Output the (X, Y) coordinate of the center of the cell containing the given text.  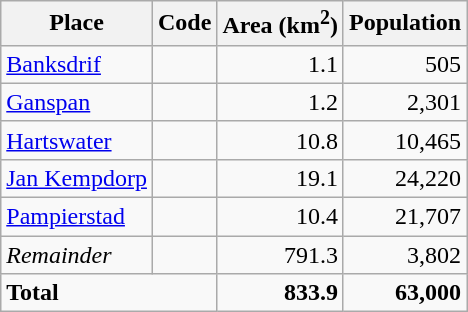
Area (km2) (280, 24)
19.1 (280, 178)
505 (404, 64)
3,802 (404, 255)
1.2 (280, 102)
1.1 (280, 64)
833.9 (280, 293)
Ganspan (77, 102)
Hartswater (77, 140)
63,000 (404, 293)
Remainder (77, 255)
10.8 (280, 140)
Pampierstad (77, 217)
Code (184, 24)
2,301 (404, 102)
Place (77, 24)
24,220 (404, 178)
791.3 (280, 255)
21,707 (404, 217)
10,465 (404, 140)
Total (109, 293)
Jan Kempdorp (77, 178)
Population (404, 24)
Banksdrif (77, 64)
10.4 (280, 217)
